Scan for the cell matching the given text and deliver its [X, Y] coordinate at center. 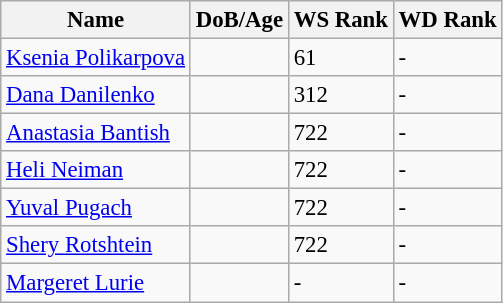
DoB/Age [239, 20]
Ksenia Polikarpova [96, 58]
Anastasia Bantish [96, 133]
WS Rank [340, 20]
Name [96, 20]
Shery Rotshtein [96, 245]
Yuval Pugach [96, 208]
Margeret Lurie [96, 283]
Heli Neiman [96, 170]
WD Rank [448, 20]
61 [340, 58]
312 [340, 95]
Dana Danilenko [96, 95]
